Pinpoint the cell where the given text exists, returning its (X, Y) midpoint coordinate. 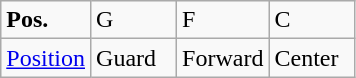
Center (312, 58)
Position (46, 58)
G (134, 20)
F (223, 20)
C (312, 20)
Pos. (46, 20)
Guard (134, 58)
Forward (223, 58)
